For the text-containing cell, return its midpoint in [x, y] coordinate format. 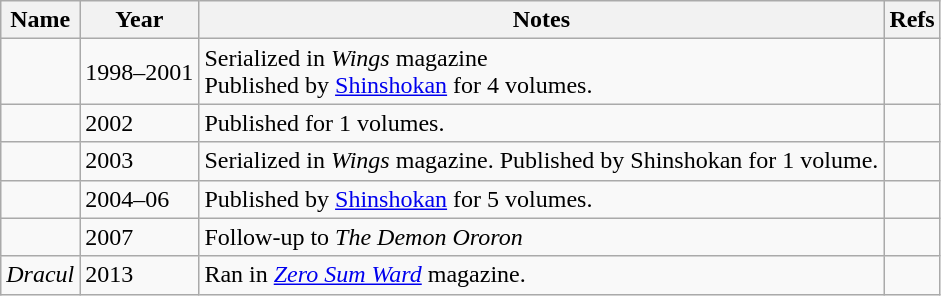
2007 [140, 237]
2002 [140, 123]
Year [140, 20]
Serialized in Wings magazinePublished by Shinshokan for 4 volumes. [542, 72]
Dracul [40, 275]
2003 [140, 161]
1998–2001 [140, 72]
Name [40, 20]
Ran in Zero Sum Ward magazine. [542, 275]
Follow-up to The Demon Ororon [542, 237]
2013 [140, 275]
Published for 1 volumes. [542, 123]
Refs [912, 20]
2004–06 [140, 199]
Notes [542, 20]
Serialized in Wings magazine. Published by Shinshokan for 1 volume. [542, 161]
Published by Shinshokan for 5 volumes. [542, 199]
